Output the [x, y] coordinate of the center of the cell containing the given text.  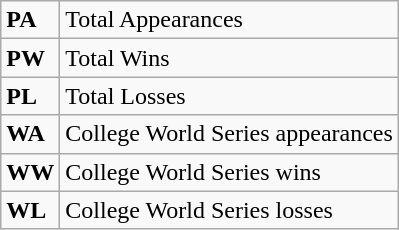
College World Series wins [230, 172]
Total Wins [230, 58]
PA [30, 20]
WW [30, 172]
WL [30, 210]
Total Losses [230, 96]
WA [30, 134]
Total Appearances [230, 20]
College World Series appearances [230, 134]
PL [30, 96]
PW [30, 58]
College World Series losses [230, 210]
